Pinpoint the cell where the given text exists, returning its (X, Y) midpoint coordinate. 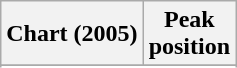
Chart (2005) (72, 34)
Peakposition (189, 34)
